Locate the cell with the specified text and output its [X, Y] center coordinate. 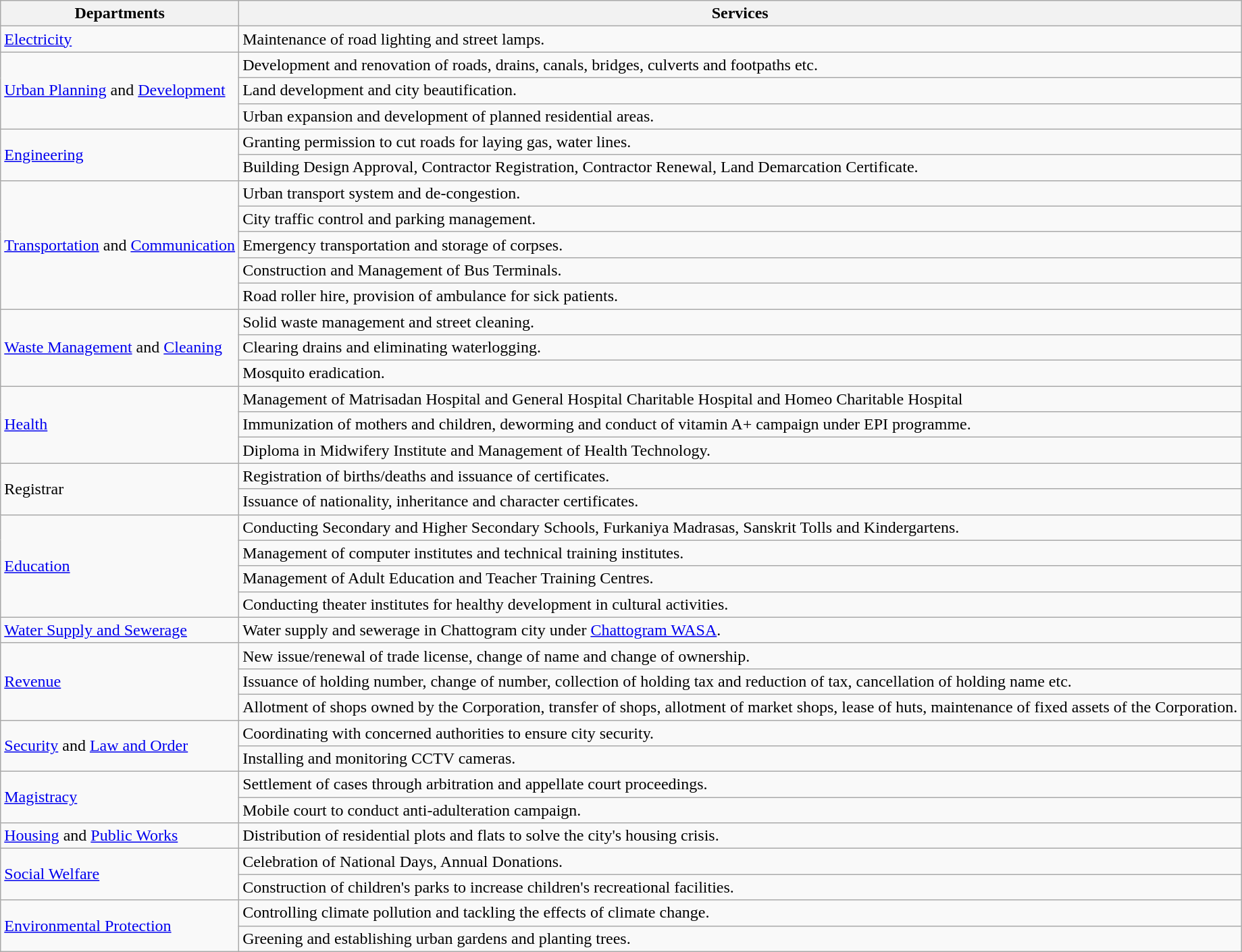
Mosquito eradication. [740, 373]
Immunization of mothers and children, deworming and conduct of vitamin A+ campaign under EPI programme. [740, 425]
Installing and monitoring CCTV cameras. [740, 759]
Greening and establishing urban gardens and planting trees. [740, 938]
Electricity [120, 39]
Management of Adult Education and Teacher Training Centres. [740, 579]
Departments [120, 14]
Services [740, 14]
Education [120, 566]
Environmental Protection [120, 926]
Security and Law and Order [120, 745]
Emergency transportation and storage of corpses. [740, 244]
Granting permission to cut roads for laying gas, water lines. [740, 142]
Housing and Public Works [120, 836]
Land development and city beautification. [740, 90]
Distribution of residential plots and flats to solve the city's housing crisis. [740, 836]
Engineering [120, 155]
Water Supply and Sewerage [120, 630]
Clearing drains and eliminating waterlogging. [740, 348]
Urban transport system and de-congestion. [740, 193]
Transportation and Communication [120, 244]
Road roller hire, provision of ambulance for sick patients. [740, 296]
Settlement of cases through arbitration and appellate court proceedings. [740, 785]
Issuance of nationality, inheritance and character certificates. [740, 502]
City traffic control and parking management. [740, 219]
New issue/renewal of trade license, change of name and change of ownership. [740, 656]
Development and renovation of roads, drains, canals, bridges, culverts and footpaths etc. [740, 65]
Urban expansion and development of planned residential areas. [740, 116]
Social Welfare [120, 874]
Conducting Secondary and Higher Secondary Schools, Furkaniya Madrasas, Sanskrit Tolls and Kindergartens. [740, 527]
Registrar [120, 489]
Mobile court to conduct anti-adulteration campaign. [740, 810]
Diploma in Midwifery Institute and Management of Health Technology. [740, 450]
Solid waste management and street cleaning. [740, 322]
Construction of children's parks to increase children's recreational facilities. [740, 887]
Construction and Management of Bus Terminals. [740, 270]
Management of Matrisadan Hospital and General Hospital Charitable Hospital and Homeo Charitable Hospital [740, 399]
Conducting theater institutes for healthy development in cultural activities. [740, 604]
Registration of births/deaths and issuance of certificates. [740, 476]
Coordinating with concerned authorities to ensure city security. [740, 733]
Waste Management and Cleaning [120, 348]
Maintenance of road lighting and street lamps. [740, 39]
Urban Planning and Development [120, 90]
Building Design Approval, Contractor Registration, Contractor Renewal, Land Demarcation Certificate. [740, 167]
Revenue [120, 681]
Water supply and sewerage in Chattogram city under Chattogram WASA. [740, 630]
Controlling climate pollution and tackling the effects of climate change. [740, 913]
Celebration of National Days, Annual Donations. [740, 862]
Issuance of holding number, change of number, collection of holding tax and reduction of tax, cancellation of holding name etc. [740, 681]
Health [120, 425]
Management of computer institutes and technical training institutes. [740, 553]
Magistracy [120, 797]
